Detect which cell encompasses the target text, then output its [X, Y] center coordinate. 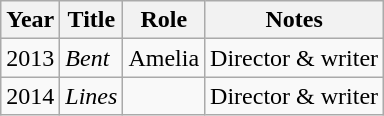
2014 [30, 96]
Amelia [164, 58]
Year [30, 20]
Role [164, 20]
Title [92, 20]
Bent [92, 58]
2013 [30, 58]
Notes [294, 20]
Lines [92, 96]
